Scan for the cell matching the given text and deliver its [X, Y] coordinate at center. 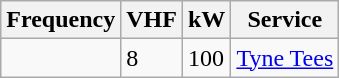
VHF [152, 20]
kW [206, 20]
8 [152, 58]
Frequency [61, 20]
Service [285, 20]
100 [206, 58]
Tyne Tees [285, 58]
